Detect which cell encompasses the target text, then output its [X, Y] center coordinate. 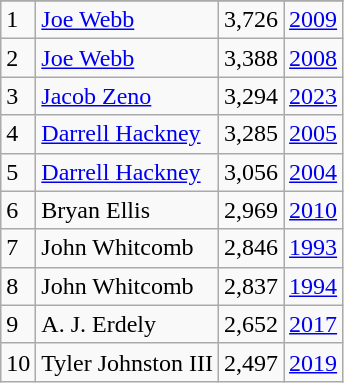
10 [18, 362]
2005 [314, 134]
3,285 [252, 134]
6 [18, 210]
2,846 [252, 248]
Jacob Zeno [128, 96]
3,726 [252, 20]
2,969 [252, 210]
A. J. Erdely [128, 324]
9 [18, 324]
1 [18, 20]
2019 [314, 362]
2,837 [252, 286]
3 [18, 96]
8 [18, 286]
2,497 [252, 362]
2023 [314, 96]
2004 [314, 172]
4 [18, 134]
3,056 [252, 172]
2009 [314, 20]
1994 [314, 286]
3,388 [252, 58]
1993 [314, 248]
2017 [314, 324]
5 [18, 172]
7 [18, 248]
Bryan Ellis [128, 210]
3,294 [252, 96]
2,652 [252, 324]
2008 [314, 58]
2010 [314, 210]
Tyler Johnston III [128, 362]
2 [18, 58]
